Extract the [x, y] coordinate from the center of the cell holding the provided text.  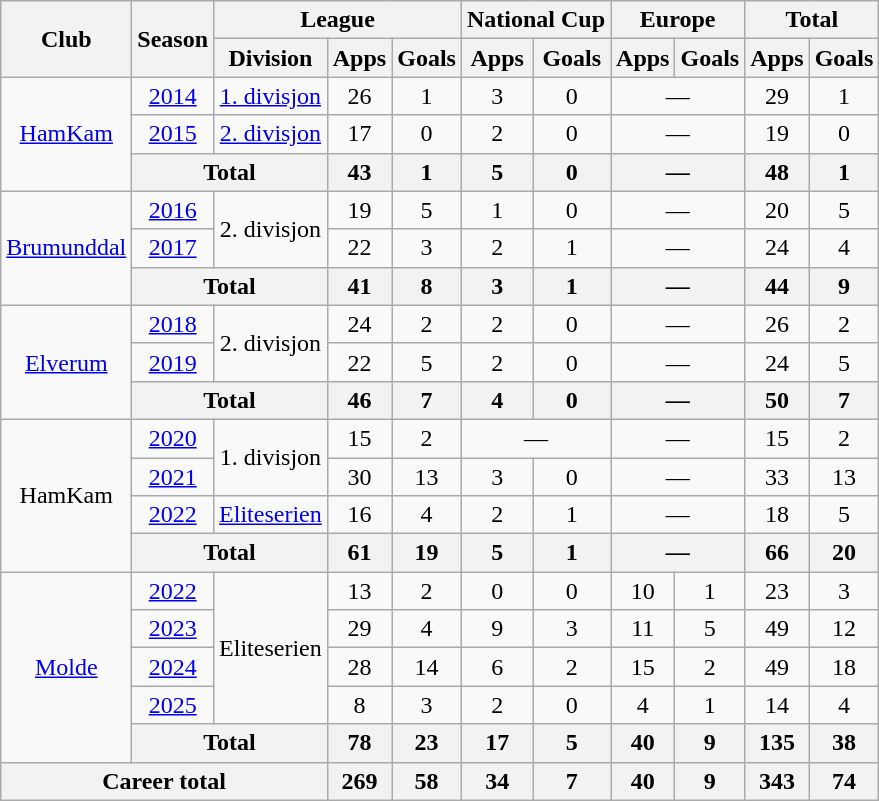
2020 [173, 438]
2024 [173, 667]
44 [777, 286]
38 [844, 743]
28 [359, 667]
10 [643, 591]
2023 [173, 629]
Season [173, 39]
58 [427, 781]
46 [359, 400]
2014 [173, 96]
78 [359, 743]
48 [777, 172]
2025 [173, 705]
Molde [66, 667]
Europe [678, 20]
2016 [173, 210]
Club [66, 39]
2021 [173, 477]
43 [359, 172]
Division [271, 58]
Elverum [66, 362]
2017 [173, 248]
16 [359, 515]
33 [777, 477]
269 [359, 781]
74 [844, 781]
30 [359, 477]
2018 [173, 324]
6 [497, 667]
34 [497, 781]
2019 [173, 362]
League [338, 20]
Career total [164, 781]
50 [777, 400]
135 [777, 743]
343 [777, 781]
Brumunddal [66, 248]
66 [777, 553]
12 [844, 629]
61 [359, 553]
41 [359, 286]
National Cup [536, 20]
11 [643, 629]
2015 [173, 134]
